Scan for the cell matching the given text and deliver its (x, y) coordinate at center. 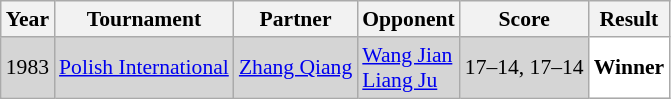
1983 (28, 68)
Partner (296, 19)
Result (630, 19)
Wang Jian Liang Ju (408, 68)
Winner (630, 68)
Tournament (144, 19)
Year (28, 19)
Zhang Qiang (296, 68)
Polish International (144, 68)
Opponent (408, 19)
Score (524, 19)
17–14, 17–14 (524, 68)
